Search for the cell housing the specified text and yield its (X, Y) center coordinate. 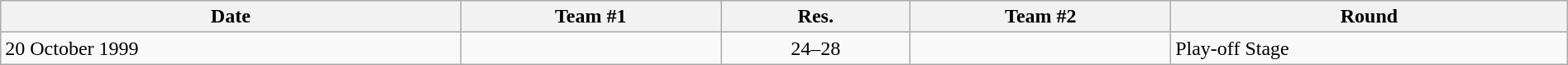
Team #1 (590, 17)
24–28 (815, 48)
Round (1370, 17)
20 October 1999 (231, 48)
Team #2 (1040, 17)
Date (231, 17)
Res. (815, 17)
Play-off Stage (1370, 48)
